From the cell containing the given text, extract its center point as [x, y] coordinate. 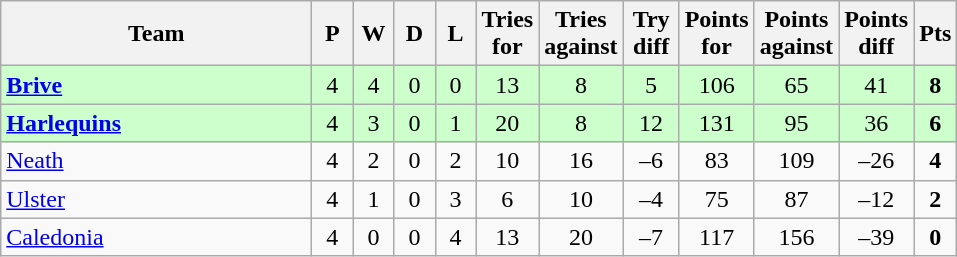
Neath [156, 161]
P [332, 34]
Tries for [508, 34]
156 [796, 237]
–6 [651, 161]
–12 [876, 199]
109 [796, 161]
95 [796, 123]
–39 [876, 237]
Pts [936, 34]
41 [876, 85]
75 [716, 199]
Caledonia [156, 237]
Points against [796, 34]
117 [716, 237]
D [414, 34]
16 [581, 161]
87 [796, 199]
Try diff [651, 34]
106 [716, 85]
–4 [651, 199]
Tries against [581, 34]
–26 [876, 161]
W [374, 34]
83 [716, 161]
5 [651, 85]
12 [651, 123]
L [456, 34]
Points diff [876, 34]
Brive [156, 85]
Ulster [156, 199]
131 [716, 123]
Points for [716, 34]
36 [876, 123]
Harlequins [156, 123]
Team [156, 34]
65 [796, 85]
–7 [651, 237]
